Extract the [X, Y] coordinate from the center of the cell holding the provided text.  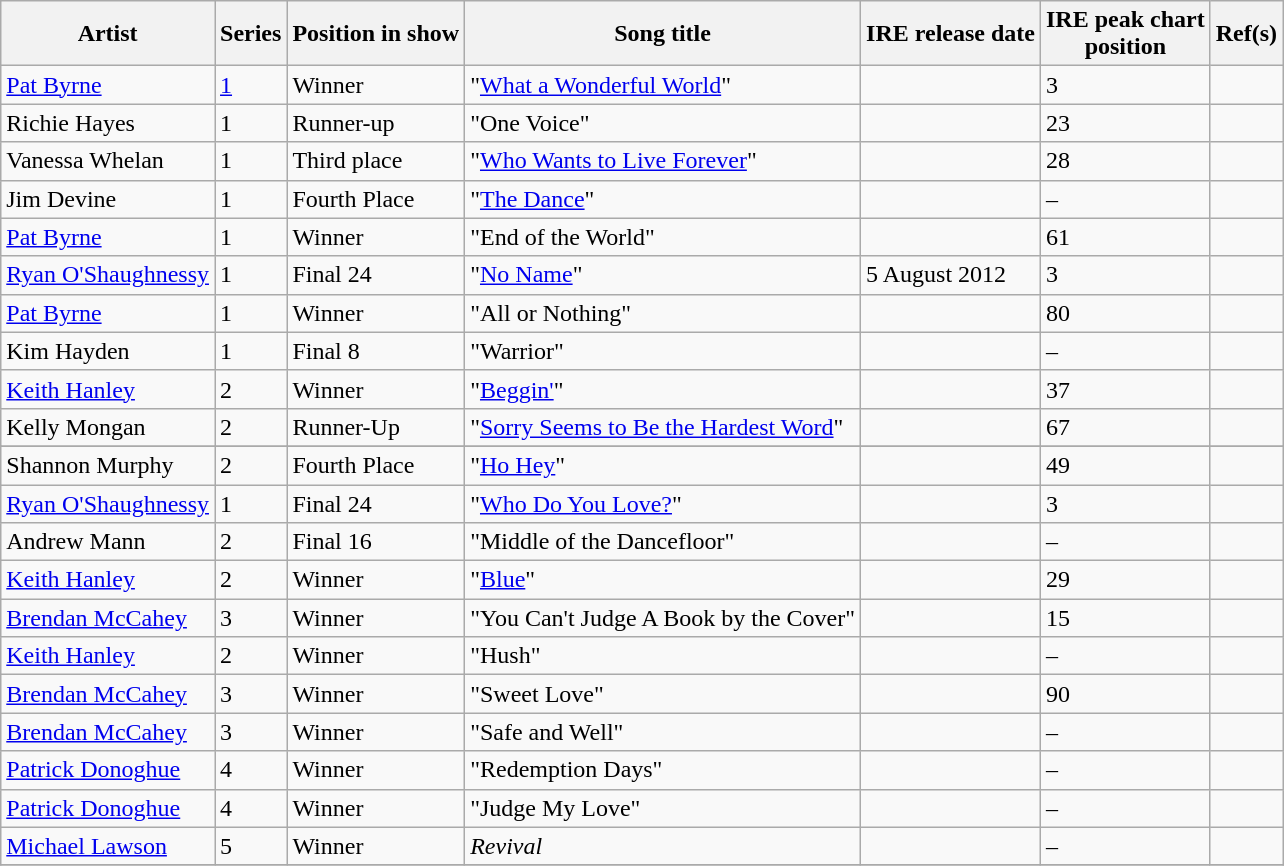
IRE release date [951, 34]
Final 8 [376, 351]
15 [1125, 618]
"Redemption Days" [663, 770]
Richie Hayes [108, 123]
"Who Wants to Live Forever" [663, 161]
"Hush" [663, 656]
Artist [108, 34]
80 [1125, 313]
Ref(s) [1246, 34]
Song title [663, 34]
Series [250, 34]
"All or Nothing" [663, 313]
"The Dance" [663, 199]
"Blue" [663, 580]
Kim Hayden [108, 351]
Runner-Up [376, 427]
"Beggin'" [663, 389]
Third place [376, 161]
"Sorry Seems to Be the Hardest Word" [663, 427]
37 [1125, 389]
61 [1125, 237]
Final 16 [376, 542]
Vanessa Whelan [108, 161]
90 [1125, 694]
Jim Devine [108, 199]
67 [1125, 427]
49 [1125, 465]
"Judge My Love" [663, 808]
Andrew Mann [108, 542]
Position in show [376, 34]
"One Voice" [663, 123]
Shannon Murphy [108, 465]
29 [1125, 580]
Michael Lawson [108, 846]
23 [1125, 123]
"End of the World" [663, 237]
Revival [663, 846]
"No Name" [663, 275]
"Sweet Love" [663, 694]
"Warrior" [663, 351]
"What a Wonderful World" [663, 85]
Runner-up [376, 123]
28 [1125, 161]
5 [250, 846]
Kelly Mongan [108, 427]
"Ho Hey" [663, 465]
IRE peak chartposition [1125, 34]
"Who Do You Love?" [663, 503]
"Safe and Well" [663, 732]
"Middle of the Dancefloor" [663, 542]
"You Can't Judge A Book by the Cover" [663, 618]
5 August 2012 [951, 275]
